Detect which cell encompasses the target text, then output its (x, y) center coordinate. 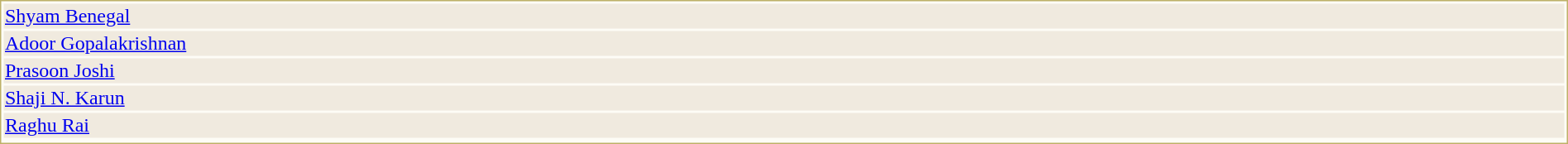
Shaji N. Karun (784, 98)
Adoor Gopalakrishnan (784, 44)
Shyam Benegal (784, 16)
Raghu Rai (784, 125)
Prasoon Joshi (784, 70)
